Identify which cell holds the provided text, then report its (x, y) central coordinate. 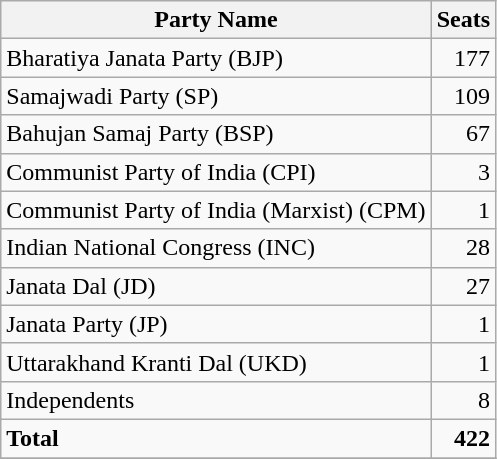
Uttarakhand Kranti Dal (UKD) (216, 362)
422 (463, 438)
Bharatiya Janata Party (BJP) (216, 58)
Communist Party of India (Marxist) (CPM) (216, 210)
Janata Party (JP) (216, 324)
Indian National Congress (INC) (216, 248)
Samajwadi Party (SP) (216, 96)
Independents (216, 400)
Communist Party of India (CPI) (216, 172)
177 (463, 58)
Seats (463, 20)
Total (216, 438)
27 (463, 286)
3 (463, 172)
109 (463, 96)
28 (463, 248)
Bahujan Samaj Party (BSP) (216, 134)
Party Name (216, 20)
8 (463, 400)
67 (463, 134)
Janata Dal (JD) (216, 286)
